Capture the cell that displays the provided text and extract its [X, Y] central coordinate. 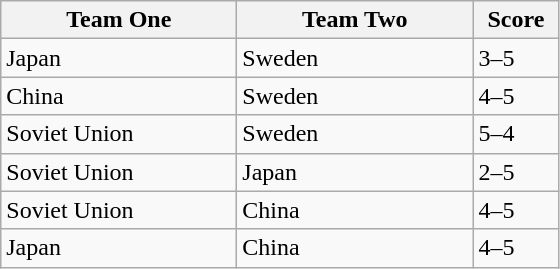
5–4 [516, 134]
Team One [119, 20]
Team Two [355, 20]
2–5 [516, 172]
3–5 [516, 58]
Score [516, 20]
